Find where the given text appears and provide that cell's center as [X, Y] coordinate. 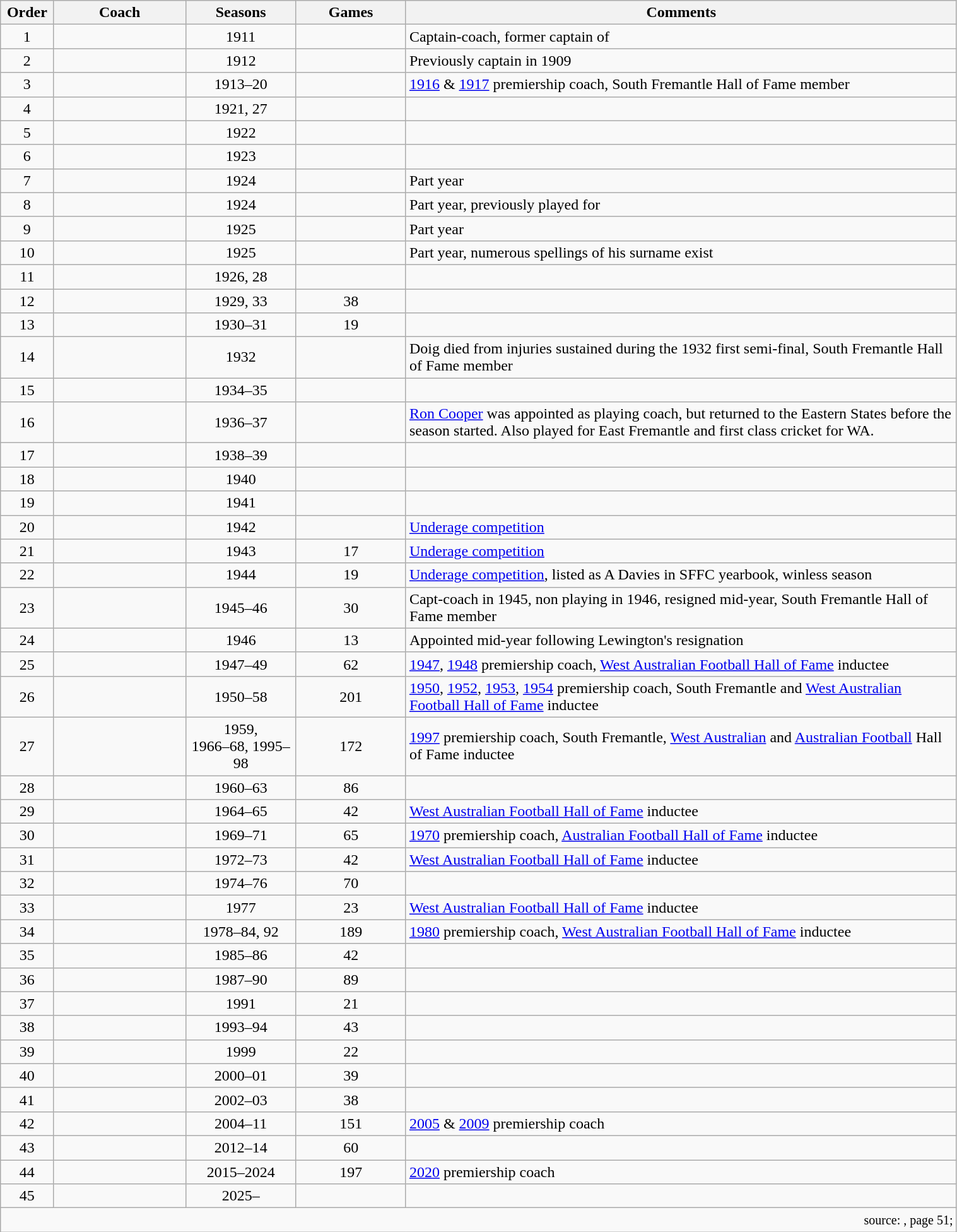
70 [351, 884]
26 [27, 697]
1947, 1948 premiership coach, West Australian Football Hall of Fame inductee [681, 664]
36 [27, 980]
1941 [240, 503]
25 [27, 664]
40 [27, 1075]
2002–03 [240, 1099]
Capt-coach in 1945, non playing in 1946, resigned mid-year, South Fremantle Hall of Fame member [681, 607]
24 [27, 640]
1923 [240, 157]
Underage competition, listed as A Davies in SFFC yearbook, winless season [681, 575]
1929, 33 [240, 301]
1977 [240, 908]
1993–94 [240, 1028]
1916 & 1917 premiership coach, South Fremantle Hall of Fame member [681, 85]
60 [351, 1147]
Games [351, 13]
1943 [240, 551]
2025– [240, 1196]
5 [27, 133]
1942 [240, 527]
2020 premiership coach [681, 1172]
35 [27, 956]
1959,1966–68, 1995–98 [240, 746]
14 [27, 357]
2000–01 [240, 1075]
2015–2024 [240, 1172]
20 [27, 527]
62 [351, 664]
source: , page 51; [478, 1220]
Previously captain in 1909 [681, 61]
8 [27, 204]
Appointed mid-year following Lewington's resignation [681, 640]
44 [27, 1172]
11 [27, 276]
1970 premiership coach, Australian Football Hall of Fame inductee [681, 836]
1 [27, 37]
1921, 27 [240, 109]
65 [351, 836]
6 [27, 157]
1944 [240, 575]
1936–37 [240, 423]
2012–14 [240, 1147]
Doig died from injuries sustained during the 1932 first semi-final, South Fremantle Hall of Fame member [681, 357]
172 [351, 746]
Captain-coach, former captain of [681, 37]
86 [351, 787]
1950–58 [240, 697]
9 [27, 228]
1999 [240, 1051]
201 [351, 697]
1945–46 [240, 607]
1960–63 [240, 787]
189 [351, 932]
1997 premiership coach, South Fremantle, West Australian and Australian Football Hall of Fame inductee [681, 746]
197 [351, 1172]
1911 [240, 37]
1978–84, 92 [240, 932]
1932 [240, 357]
41 [27, 1099]
1946 [240, 640]
18 [27, 479]
1974–76 [240, 884]
34 [27, 932]
Coach [120, 13]
15 [27, 390]
1950, 1952, 1953, 1954 premiership coach, South Fremantle and West Australian Football Hall of Fame inductee [681, 697]
7 [27, 181]
1991 [240, 1004]
Part year, numerous spellings of his surname exist [681, 252]
1938–39 [240, 455]
1912 [240, 61]
29 [27, 812]
151 [351, 1123]
10 [27, 252]
1980 premiership coach, West Australian Football Hall of Fame inductee [681, 932]
3 [27, 85]
1972–73 [240, 860]
89 [351, 980]
1969–71 [240, 836]
Order [27, 13]
Part year, previously played for [681, 204]
1930–31 [240, 325]
1947–49 [240, 664]
12 [27, 301]
4 [27, 109]
31 [27, 860]
1964–65 [240, 812]
2004–11 [240, 1123]
Comments [681, 13]
1913–20 [240, 85]
37 [27, 1004]
2005 & 2009 premiership coach [681, 1123]
Seasons [240, 13]
1922 [240, 133]
32 [27, 884]
45 [27, 1196]
1940 [240, 479]
28 [27, 787]
27 [27, 746]
1985–86 [240, 956]
33 [27, 908]
2 [27, 61]
16 [27, 423]
1987–90 [240, 980]
1926, 28 [240, 276]
1934–35 [240, 390]
